Scan for the cell matching the given text and deliver its (X, Y) coordinate at center. 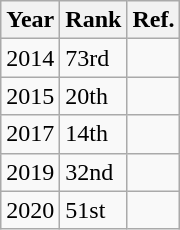
Year (30, 20)
2017 (30, 134)
2015 (30, 96)
73rd (94, 58)
2014 (30, 58)
20th (94, 96)
2020 (30, 210)
Rank (94, 20)
14th (94, 134)
51st (94, 210)
Ref. (154, 20)
32nd (94, 172)
2019 (30, 172)
